Determine the [X, Y] coordinate at the center of the cell enclosing the given text.  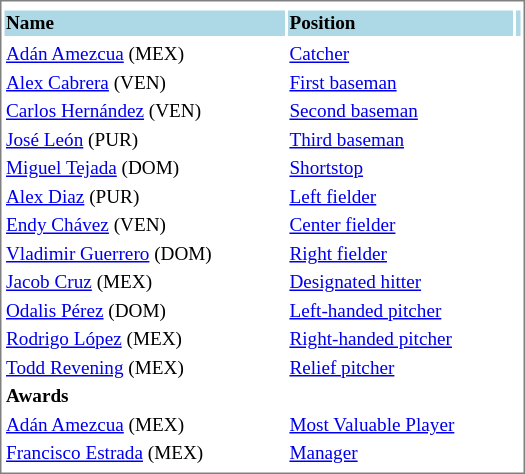
José León (PUR) [144, 141]
Relief pitcher [401, 369]
Alex Diaz (PUR) [144, 197]
Endy Chávez (VEN) [144, 226]
Designated hitter [401, 283]
Name [144, 23]
Third baseman [401, 141]
Right fielder [401, 255]
Rodrigo López (MEX) [144, 340]
Carlos Hernández (VEN) [144, 112]
Alex Cabrera (VEN) [144, 83]
Center fielder [401, 226]
Left fielder [401, 197]
Most Valuable Player [401, 425]
Shortstop [401, 169]
Todd Revening (MEX) [144, 369]
First baseman [401, 83]
Right-handed pitcher [401, 340]
Second baseman [401, 112]
Jacob Cruz (MEX) [144, 283]
Francisco Estrada (MEX) [144, 454]
Vladimir Guerrero (DOM) [144, 255]
Miguel Tejada (DOM) [144, 169]
Odalis Pérez (DOM) [144, 311]
Position [401, 23]
Manager [401, 454]
Left-handed pitcher [401, 311]
Awards [144, 397]
Catcher [401, 55]
